Scan for the cell matching the given text and deliver its (x, y) coordinate at center. 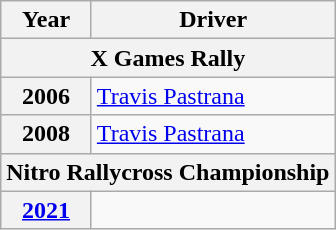
Driver (213, 20)
Year (46, 20)
Nitro Rallycross Championship (168, 172)
2008 (46, 134)
X Games Rally (168, 58)
2021 (46, 210)
2006 (46, 96)
